Pinpoint the cell where the given text exists, returning its [x, y] midpoint coordinate. 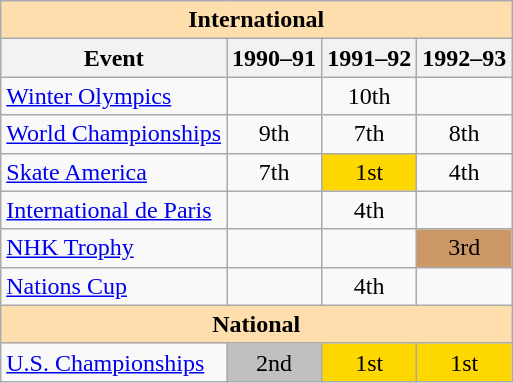
1990–91 [274, 58]
8th [464, 134]
International [256, 20]
U.S. Championships [114, 362]
2nd [274, 362]
World Championships [114, 134]
Skate America [114, 172]
10th [370, 96]
Winter Olympics [114, 96]
Event [114, 58]
National [256, 324]
9th [274, 134]
1992–93 [464, 58]
1991–92 [370, 58]
International de Paris [114, 210]
NHK Trophy [114, 248]
3rd [464, 248]
Nations Cup [114, 286]
